Capture the cell that displays the provided text and extract its (X, Y) central coordinate. 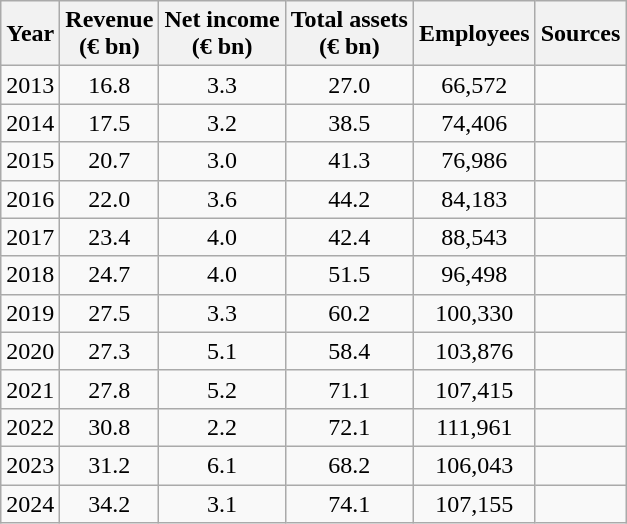
Net income(€ bn) (222, 34)
58.4 (349, 351)
51.5 (349, 275)
2016 (30, 199)
3.1 (222, 503)
71.1 (349, 389)
84,183 (474, 199)
72.1 (349, 427)
2014 (30, 123)
2018 (30, 275)
68.2 (349, 465)
2019 (30, 313)
2021 (30, 389)
96,498 (474, 275)
27.8 (110, 389)
20.7 (110, 161)
76,986 (474, 161)
107,415 (474, 389)
60.2 (349, 313)
5.1 (222, 351)
30.8 (110, 427)
2023 (30, 465)
27.0 (349, 85)
2022 (30, 427)
Employees (474, 34)
3.2 (222, 123)
Year (30, 34)
88,543 (474, 237)
23.4 (110, 237)
27.5 (110, 313)
100,330 (474, 313)
5.2 (222, 389)
2017 (30, 237)
22.0 (110, 199)
3.0 (222, 161)
2013 (30, 85)
Sources (580, 34)
41.3 (349, 161)
16.8 (110, 85)
17.5 (110, 123)
27.3 (110, 351)
38.5 (349, 123)
106,043 (474, 465)
66,572 (474, 85)
6.1 (222, 465)
3.6 (222, 199)
42.4 (349, 237)
24.7 (110, 275)
Revenue(€ bn) (110, 34)
103,876 (474, 351)
111,961 (474, 427)
2020 (30, 351)
2024 (30, 503)
74,406 (474, 123)
44.2 (349, 199)
34.2 (110, 503)
107,155 (474, 503)
2.2 (222, 427)
Total assets(€ bn) (349, 34)
74.1 (349, 503)
31.2 (110, 465)
2015 (30, 161)
